Scan for the cell matching the given text and deliver its [x, y] coordinate at center. 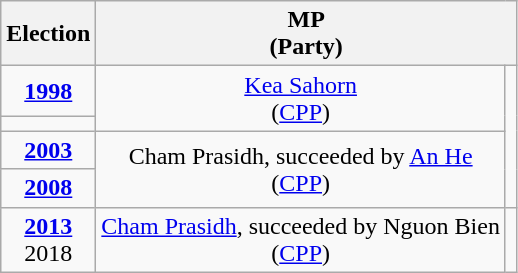
Kea Sahorn(CPP) [301, 98]
Cham Prasidh, succeeded by Nguon Bien(CPP) [301, 240]
2003 [48, 150]
Cham Prasidh, succeeded by An He(CPP) [301, 169]
Election [48, 34]
20132018 [48, 240]
MP(Party) [306, 34]
2008 [48, 188]
1998 [48, 91]
